Return the [X, Y] coordinate for the center point of the cell that contains the specified text.  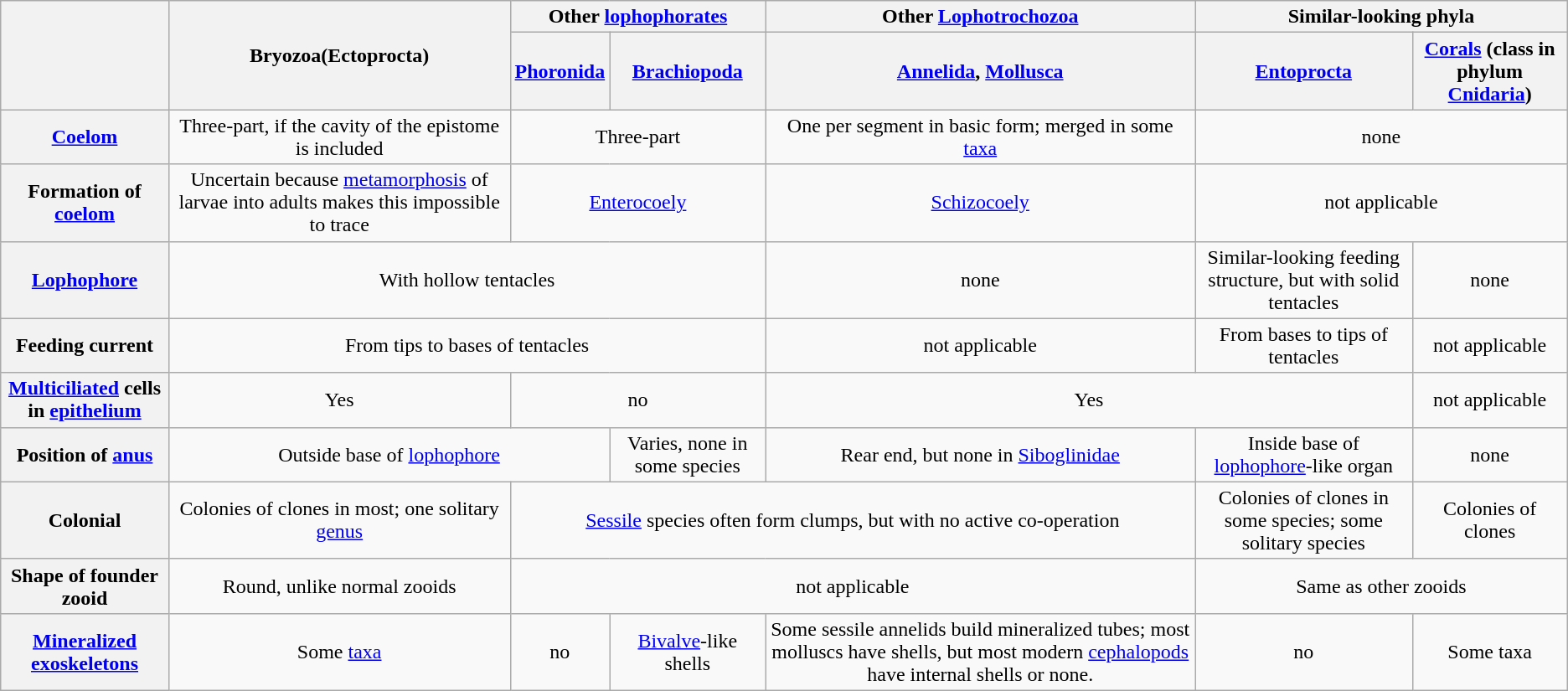
Three-part [638, 137]
Schizocoely [980, 203]
Formation of coelom [85, 203]
Varies, none in some species [688, 454]
Position of anus [85, 454]
Outside base of lophophore [389, 454]
Similar-looking phyla [1382, 17]
Same as other zooids [1382, 586]
Colonial [85, 520]
Round, unlike normal zooids [339, 586]
Phoronida [560, 71]
Entoprocta [1303, 71]
Inside base of lophophore-like organ [1303, 454]
Enterocoely [638, 203]
Annelida, Mollusca [980, 71]
From bases to tips of tentacles [1303, 345]
Multiciliated cells in epithelium [85, 400]
Uncertain because metamorphosis of larvae into adults makes this impossible to trace [339, 203]
With hollow tentacles [467, 280]
Shape of founder zooid [85, 586]
Similar-looking feeding structure, but with solid tentacles [1303, 280]
Corals (class in phylum Cnidaria) [1489, 71]
Bivalve-like shells [688, 652]
Three-part, if the cavity of the epistome is included [339, 137]
Lophophore [85, 280]
Colonies of clones [1489, 520]
Coelom [85, 137]
Bryozoa(Ectoprocta) [339, 55]
Brachiopoda [688, 71]
Colonies of clones in most; one solitary genus [339, 520]
One per segment in basic form; merged in some taxa [980, 137]
From tips to bases of tentacles [467, 345]
Colonies of clones in some species; some solitary species [1303, 520]
Sessile species often form clumps, but with no active co-operation [853, 520]
Other Lophotrochozoa [980, 17]
Some sessile annelids build mineralized tubes; most molluscs have shells, but most modern cephalopods have internal shells or none. [980, 652]
Feeding current [85, 345]
Other lophophorates [638, 17]
Rear end, but none in Siboglinidae [980, 454]
Mineralized exoskeletons [85, 652]
